Find where the given text appears and provide that cell's center as (X, Y) coordinate. 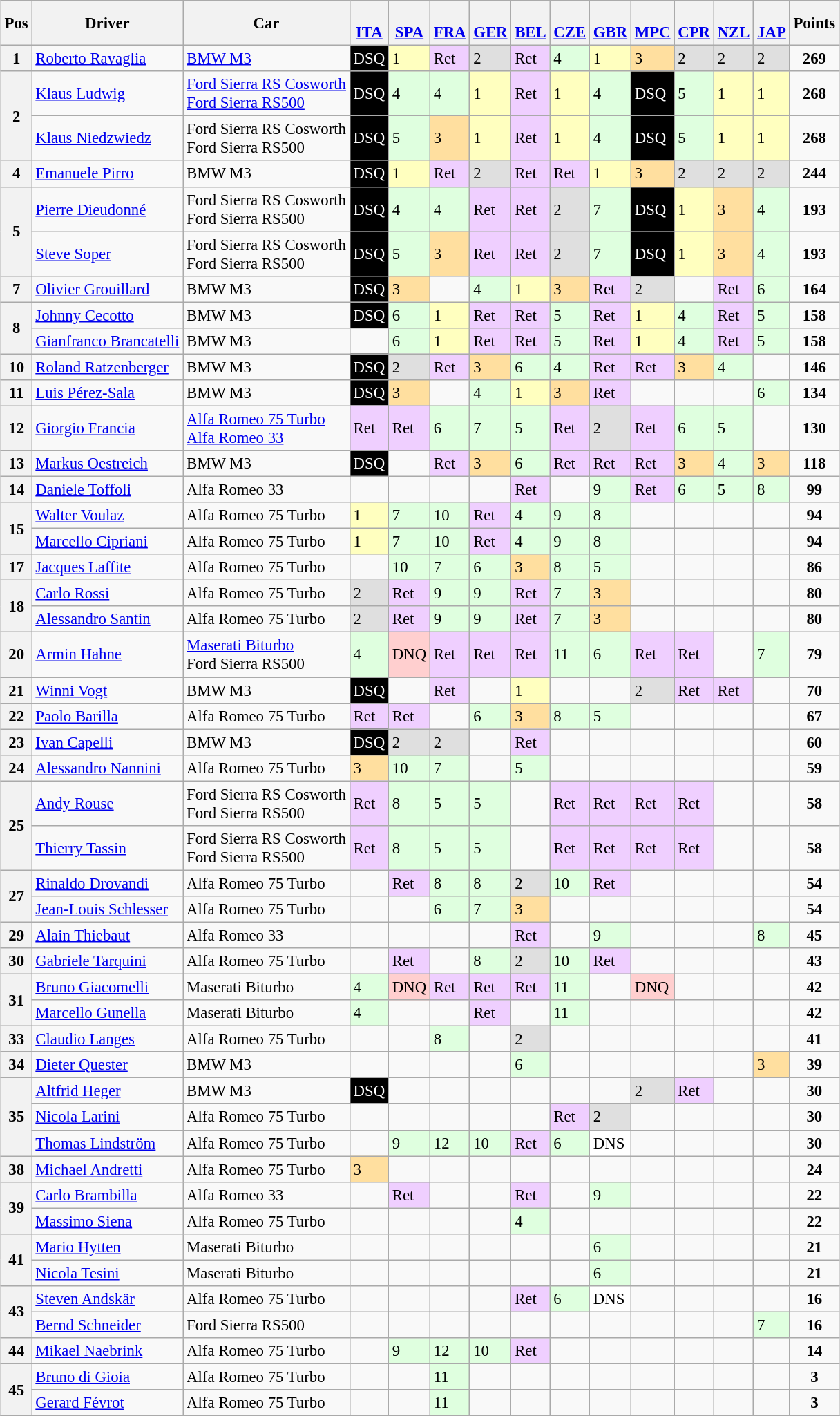
Klaus Ludwig (108, 94)
Gabriele Tarquini (108, 961)
Car (267, 23)
Bruno Giacomelli (108, 987)
244 (814, 173)
Massimo Siena (108, 1221)
29 (17, 935)
34 (17, 1065)
Jacques Laffite (108, 567)
60 (814, 742)
15 (17, 528)
Bruno di Gioia (108, 1377)
Carlo Brambilla (108, 1195)
130 (814, 428)
Points (814, 23)
Giorgio Francia (108, 428)
JAP (772, 23)
146 (814, 367)
79 (814, 655)
31 (17, 999)
269 (814, 59)
Mario Hytten (108, 1247)
33 (17, 1039)
SPA (409, 23)
Maserati BiturboFord Sierra RS500 (267, 655)
Andy Rouse (108, 803)
Thomas Lindström (108, 1143)
Johnny Cecotto (108, 315)
Armin Hahne (108, 655)
27 (17, 896)
18 (17, 607)
Alessandro Nannini (108, 768)
BEL (531, 23)
Driver (108, 23)
25 (17, 825)
Klaus Niedzwiedz (108, 138)
134 (814, 393)
Steven Andskär (108, 1299)
Mikael Naebrink (108, 1351)
67 (814, 716)
13 (17, 464)
Marcello Gunella (108, 1013)
Walter Voulaz (108, 516)
Dieter Quester (108, 1065)
Paolo Barilla (108, 716)
NZL (734, 23)
GBR (610, 23)
Roberto Ravaglia (108, 59)
Ford Sierra RS500 (267, 1325)
Ivan Capelli (108, 742)
20 (17, 655)
GER (490, 23)
Thierry Tassin (108, 847)
38 (17, 1169)
Markus Oestreich (108, 464)
86 (814, 567)
99 (814, 489)
Rinaldo Drovandi (108, 883)
CPR (694, 23)
Winni Vogt (108, 690)
Gerard Févrot (108, 1403)
44 (17, 1351)
59 (814, 768)
118 (814, 464)
Roland Ratzenberger (108, 367)
Nicola Tesini (108, 1273)
Pos (17, 23)
Steve Soper (108, 254)
Altfrid Heger (108, 1091)
Michael Andretti (108, 1169)
Marcello Cipriani (108, 542)
CZE (569, 23)
23 (17, 742)
Olivier Grouillard (108, 289)
Pierre Dieudonné (108, 209)
17 (17, 567)
Emanuele Pirro (108, 173)
Gianfranco Brancatelli (108, 341)
Carlo Rossi (108, 594)
Nicola Larini (108, 1117)
35 (17, 1117)
164 (814, 289)
Alfa Romeo 75 TurboAlfa Romeo 33 (267, 428)
Alessandro Santin (108, 619)
Daniele Toffoli (108, 489)
ITA (369, 23)
Jean-Louis Schlesser (108, 909)
Bernd Schneider (108, 1325)
70 (814, 690)
Claudio Langes (108, 1039)
Alain Thiebaut (108, 935)
Luis Pérez-Sala (108, 393)
FRA (449, 23)
MPC (652, 23)
